Pinpoint the cell where the given text exists, returning its (x, y) midpoint coordinate. 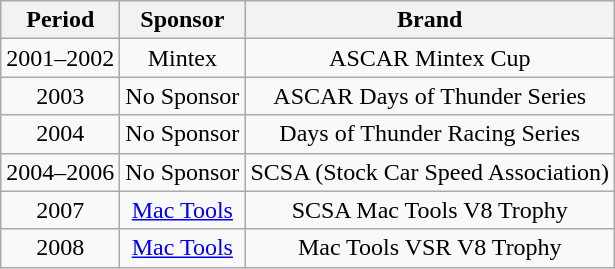
Sponsor (182, 20)
2003 (60, 96)
Days of Thunder Racing Series (430, 134)
Period (60, 20)
2004 (60, 134)
2001–2002 (60, 58)
SCSA (Stock Car Speed Association) (430, 172)
Brand (430, 20)
2004–2006 (60, 172)
Mac Tools VSR V8 Trophy (430, 248)
ASCAR Mintex Cup (430, 58)
2008 (60, 248)
2007 (60, 210)
Mintex (182, 58)
ASCAR Days of Thunder Series (430, 96)
SCSA Mac Tools V8 Trophy (430, 210)
